Return [x, y] of the center of cell containing provided text 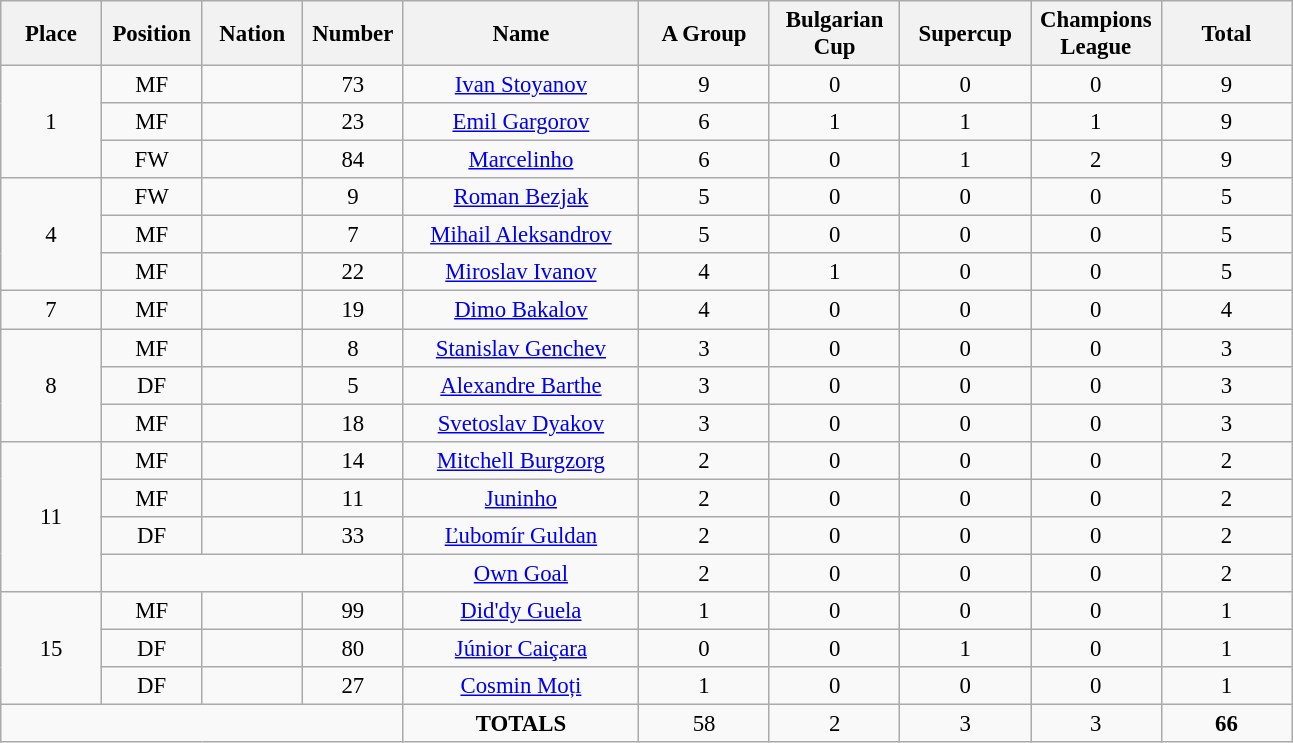
Position [152, 34]
Number [354, 34]
Supercup [966, 34]
19 [354, 310]
33 [354, 536]
Own Goal [521, 573]
Ivan Stoyanov [521, 85]
Nation [252, 34]
Stanislav Genchev [521, 348]
18 [354, 423]
Mitchell Burgzorg [521, 460]
15 [52, 648]
Champions League [1096, 34]
73 [354, 85]
Bulgarian Cup [834, 34]
Did'dy Guela [521, 611]
66 [1226, 724]
Júnior Caiçara [521, 648]
99 [354, 611]
Juninho [521, 498]
Miroslav Ivanov [521, 273]
Mihail Aleksandrov [521, 235]
A Group [704, 34]
Name [521, 34]
58 [704, 724]
23 [354, 122]
Total [1226, 34]
80 [354, 648]
Ľubomír Guldan [521, 536]
14 [354, 460]
27 [354, 686]
Marcelinho [521, 160]
Svetoslav Dyakov [521, 423]
Emil Gargorov [521, 122]
Dimo Bakalov [521, 310]
TOTALS [521, 724]
Place [52, 34]
Alexandre Barthe [521, 385]
84 [354, 160]
Cosmin Moți [521, 686]
22 [354, 273]
Roman Bezjak [521, 197]
